Determine the [x, y] coordinate at the center of the cell enclosing the given text.  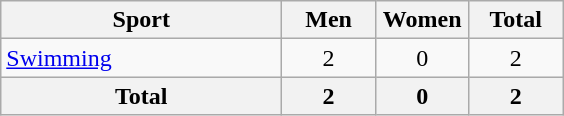
Men [329, 20]
Women [422, 20]
Swimming [142, 58]
Sport [142, 20]
